From the cell containing the given text, extract its center point as (X, Y) coordinate. 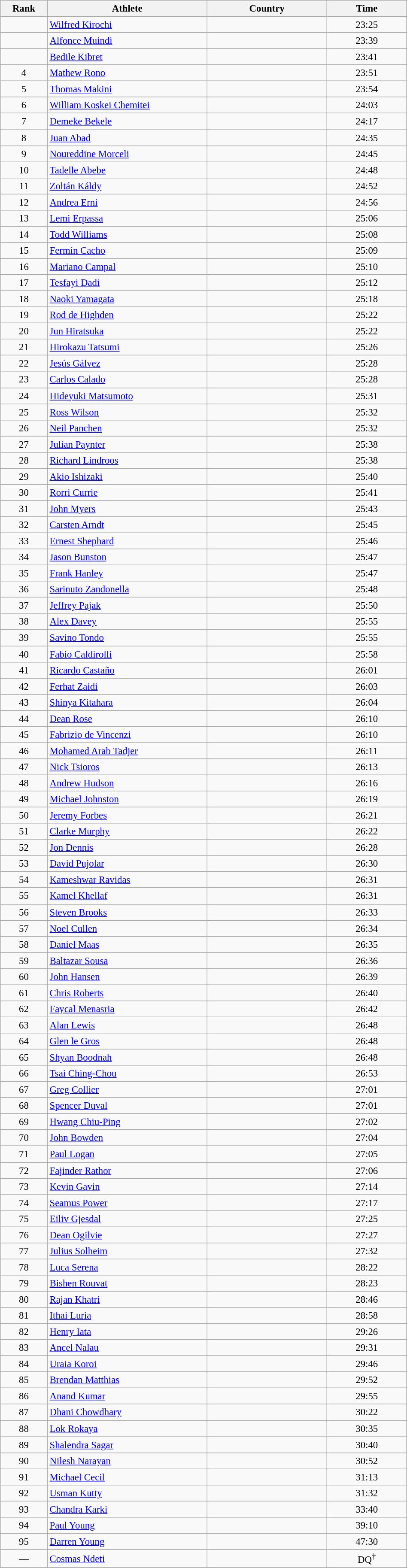
27:02 (367, 1122)
36 (24, 589)
24:03 (367, 105)
26:21 (367, 816)
33 (24, 541)
20 (24, 331)
Carlos Calado (127, 380)
26:34 (367, 928)
Michael Johnston (127, 799)
Thomas Makini (127, 89)
28:22 (367, 1267)
12 (24, 202)
Mathew Rono (127, 73)
26:42 (367, 1009)
48 (24, 783)
Rod de Highden (127, 315)
24 (24, 396)
John Bowden (127, 1138)
83 (24, 1348)
30:52 (367, 1461)
31 (24, 509)
30:40 (367, 1445)
27:27 (367, 1235)
24:35 (367, 138)
Seamus Power (127, 1203)
94 (24, 1526)
19 (24, 315)
92 (24, 1493)
66 (24, 1074)
Dhani Chowdhary (127, 1413)
26:53 (367, 1074)
Paul Young (127, 1526)
Jeffrey Pajak (127, 606)
Mohamed Arab Tadjer (127, 751)
40 (24, 654)
52 (24, 848)
Zoltán Káldy (127, 186)
Shyan Boodnah (127, 1058)
29:55 (367, 1396)
29:46 (367, 1364)
Jesús Gálvez (127, 364)
Clarke Murphy (127, 831)
24:48 (367, 170)
15 (24, 251)
Richard Lindroos (127, 461)
47:30 (367, 1541)
23:39 (367, 41)
17 (24, 283)
58 (24, 944)
Julius Solheim (127, 1251)
62 (24, 1009)
Steven Brooks (127, 912)
Neil Panchen (127, 428)
Wilfred Kirochi (127, 25)
Kamel Khellaf (127, 896)
Time (367, 9)
Chandra Karki (127, 1509)
22 (24, 364)
Kameshwar Ravidas (127, 880)
Rajan Khatri (127, 1299)
Glen le Gros (127, 1041)
90 (24, 1461)
28:23 (367, 1283)
18 (24, 299)
Dean Ogilvie (127, 1235)
26:22 (367, 831)
Eiliv Gjesdal (127, 1219)
24:56 (367, 202)
8 (24, 138)
Ithai Luria (127, 1316)
Uraia Koroi (127, 1364)
95 (24, 1541)
10 (24, 170)
25 (24, 412)
26:35 (367, 944)
Tsai Ching-Chou (127, 1074)
43 (24, 702)
Jeremy Forbes (127, 816)
Akio Ishizaki (127, 476)
Frank Hanley (127, 573)
14 (24, 234)
26:33 (367, 912)
85 (24, 1380)
25:58 (367, 654)
Shalendra Sagar (127, 1445)
27:32 (367, 1251)
25:08 (367, 234)
16 (24, 267)
26:36 (367, 961)
Michael Cecil (127, 1477)
26:28 (367, 848)
45 (24, 735)
29:26 (367, 1332)
28 (24, 461)
Athlete (127, 9)
24:52 (367, 186)
Spencer Duval (127, 1106)
David Pujolar (127, 864)
78 (24, 1267)
84 (24, 1364)
Alfonce Muindi (127, 41)
75 (24, 1219)
Julian Paynter (127, 444)
63 (24, 1025)
26:11 (367, 751)
Shinya Kitahara (127, 702)
Lok Rokaya (127, 1428)
49 (24, 799)
Country (267, 9)
Bedile Kibret (127, 57)
Luca Serena (127, 1267)
Ricardo Castaño (127, 670)
64 (24, 1041)
Fabrizio de Vincenzi (127, 735)
41 (24, 670)
59 (24, 961)
27:06 (367, 1171)
30:35 (367, 1428)
25:46 (367, 541)
26:01 (367, 670)
Savino Tondo (127, 638)
56 (24, 912)
31:13 (367, 1477)
23:51 (367, 73)
87 (24, 1413)
John Myers (127, 509)
37 (24, 606)
25:48 (367, 589)
72 (24, 1171)
35 (24, 573)
30:22 (367, 1413)
William Koskei Chemitei (127, 105)
Greg Collier (127, 1090)
Fermín Cacho (127, 251)
6 (24, 105)
27:04 (367, 1138)
79 (24, 1283)
Rank (24, 9)
Daniel Maas (127, 944)
25:45 (367, 525)
Jun Hiratsuka (127, 331)
4 (24, 73)
29:52 (367, 1380)
Hirokazu Tatsumi (127, 347)
Ross Wilson (127, 412)
29:31 (367, 1348)
39:10 (367, 1526)
93 (24, 1509)
88 (24, 1428)
Jason Bunston (127, 557)
26:03 (367, 686)
91 (24, 1477)
26:04 (367, 702)
DQ† (367, 1559)
71 (24, 1154)
54 (24, 880)
Nilesh Narayan (127, 1461)
74 (24, 1203)
23:25 (367, 25)
26:40 (367, 993)
Chris Roberts (127, 993)
Bishen Rouvat (127, 1283)
26:39 (367, 977)
Noureddine Morceli (127, 154)
Tadelle Abebe (127, 170)
Andrew Hudson (127, 783)
69 (24, 1122)
7 (24, 121)
Alex Davey (127, 622)
57 (24, 928)
25:40 (367, 476)
5 (24, 89)
53 (24, 864)
27:14 (367, 1186)
39 (24, 638)
25:50 (367, 606)
23:41 (367, 57)
Cosmas Ndeti (127, 1559)
Hideyuki Matsumoto (127, 396)
24:45 (367, 154)
Hwang Chiu-Ping (127, 1122)
27 (24, 444)
Carsten Arndt (127, 525)
25:06 (367, 218)
13 (24, 218)
25:10 (367, 267)
Sarinuto Zandonella (127, 589)
38 (24, 622)
Henry Iata (127, 1332)
82 (24, 1332)
24:17 (367, 121)
Jon Dennis (127, 848)
Fajinder Rathor (127, 1171)
Faycal Menasria (127, 1009)
Anand Kumar (127, 1396)
9 (24, 154)
25:31 (367, 396)
25:41 (367, 493)
28:58 (367, 1316)
Fabio Caldirolli (127, 654)
73 (24, 1186)
Dean Rose (127, 719)
29 (24, 476)
Noel Cullen (127, 928)
26:16 (367, 783)
25:12 (367, 283)
50 (24, 816)
61 (24, 993)
Paul Logan (127, 1154)
44 (24, 719)
32 (24, 525)
Rorri Currie (127, 493)
21 (24, 347)
Demeke Bekele (127, 121)
25:09 (367, 251)
Nick Tsioros (127, 767)
Brendan Matthias (127, 1380)
Tesfayi Dadi (127, 283)
25:26 (367, 347)
60 (24, 977)
34 (24, 557)
65 (24, 1058)
11 (24, 186)
25:18 (367, 299)
Ernest Shephard (127, 541)
55 (24, 896)
77 (24, 1251)
Ancel Nalau (127, 1348)
86 (24, 1396)
Alan Lewis (127, 1025)
31:32 (367, 1493)
John Hansen (127, 977)
89 (24, 1445)
Kevin Gavin (127, 1186)
67 (24, 1090)
Usman Kutty (127, 1493)
81 (24, 1316)
46 (24, 751)
33:40 (367, 1509)
Ferhat Zaidi (127, 686)
Juan Abad (127, 138)
28:46 (367, 1299)
Mariano Campal (127, 267)
80 (24, 1299)
51 (24, 831)
26:19 (367, 799)
76 (24, 1235)
27:25 (367, 1219)
27:05 (367, 1154)
26:30 (367, 864)
Todd Williams (127, 234)
27:17 (367, 1203)
42 (24, 686)
26:13 (367, 767)
Darren Young (127, 1541)
Lemi Erpassa (127, 218)
23 (24, 380)
30 (24, 493)
23:54 (367, 89)
47 (24, 767)
68 (24, 1106)
26 (24, 428)
Naoki Yamagata (127, 299)
— (24, 1559)
Baltazar Sousa (127, 961)
Andrea Erni (127, 202)
70 (24, 1138)
25:43 (367, 509)
